Pinpoint the cell where the given text exists, returning its [x, y] midpoint coordinate. 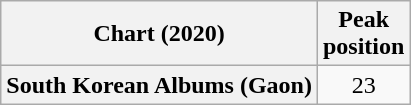
South Korean Albums (Gaon) [160, 85]
23 [363, 85]
Chart (2020) [160, 34]
Peakposition [363, 34]
